Determine the [x, y] coordinate at the center of the cell enclosing the given text.  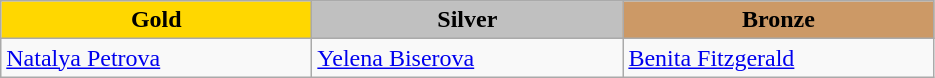
Silver [468, 20]
Benita Fitzgerald [778, 58]
Natalya Petrova [156, 58]
Bronze [778, 20]
Yelena Biserova [468, 58]
Gold [156, 20]
